Return the [x, y] coordinate for the center point of the cell that contains the specified text.  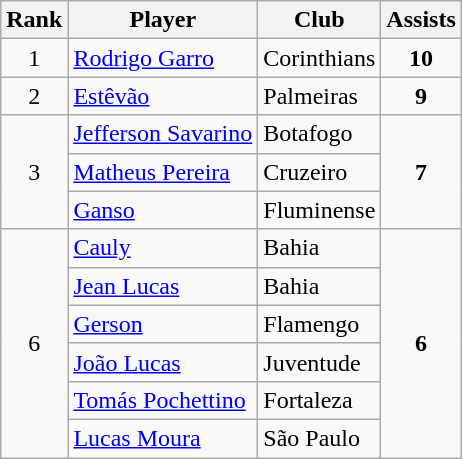
Jean Lucas [163, 286]
Club [320, 20]
Matheus Pereira [163, 172]
São Paulo [320, 438]
Cruzeiro [320, 172]
Flamengo [320, 324]
Tomás Pochettino [163, 400]
Botafogo [320, 134]
Cauly [163, 248]
Player [163, 20]
10 [421, 58]
3 [34, 172]
Jefferson Savarino [163, 134]
Assists [421, 20]
1 [34, 58]
Corinthians [320, 58]
Rank [34, 20]
Gerson [163, 324]
Rodrigo Garro [163, 58]
9 [421, 96]
Juventude [320, 362]
João Lucas [163, 362]
7 [421, 172]
Palmeiras [320, 96]
Lucas Moura [163, 438]
Fluminense [320, 210]
2 [34, 96]
Ganso [163, 210]
Estêvão [163, 96]
Fortaleza [320, 400]
